Capture the cell that displays the provided text and extract its [x, y] central coordinate. 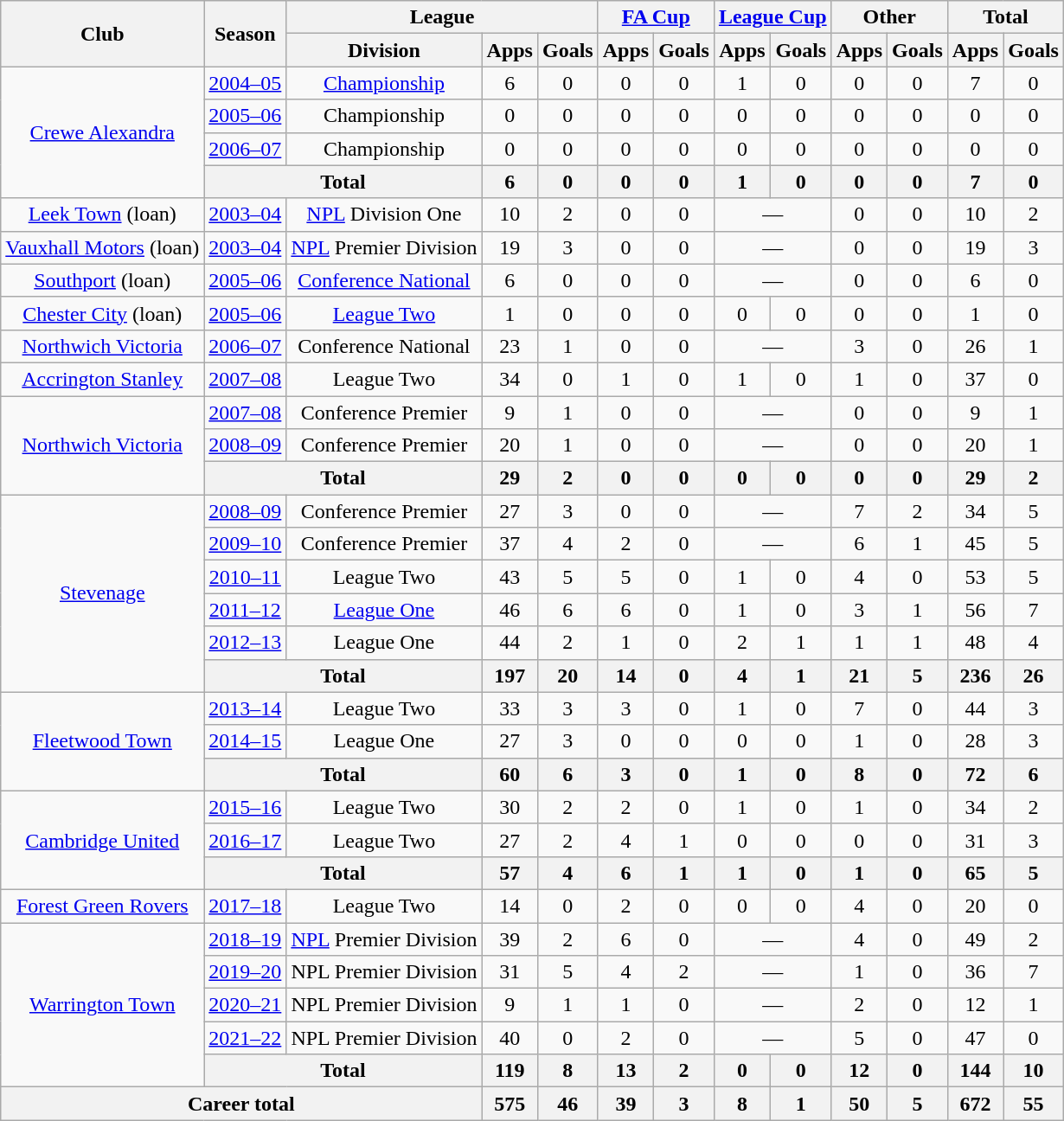
49 [975, 938]
2020–21 [246, 1005]
55 [1034, 1104]
672 [975, 1104]
Fleetwood Town [102, 741]
57 [510, 873]
2021–22 [246, 1038]
Vauxhall Motors (loan) [102, 247]
236 [975, 676]
Leek Town (loan) [102, 215]
30 [510, 807]
FA Cup [656, 17]
2018–19 [246, 938]
36 [975, 972]
2014–15 [246, 741]
Club [102, 34]
Career total [241, 1104]
Stevenage [102, 593]
Other [889, 17]
Forest Green Rovers [102, 906]
28 [975, 741]
2010–11 [246, 577]
2004–05 [246, 83]
2013–14 [246, 708]
45 [975, 544]
43 [510, 577]
Warrington Town [102, 1004]
2019–20 [246, 972]
50 [859, 1104]
47 [975, 1038]
60 [510, 774]
2009–10 [246, 544]
119 [510, 1071]
Accrington Stanley [102, 379]
53 [975, 577]
48 [975, 643]
197 [510, 676]
33 [510, 708]
21 [859, 676]
56 [975, 610]
2012–13 [246, 643]
Southport (loan) [102, 280]
144 [975, 1071]
2015–16 [246, 807]
2016–17 [246, 840]
65 [975, 873]
Chester City (loan) [102, 313]
72 [975, 774]
Division [384, 50]
NPL Division One [384, 215]
2017–18 [246, 906]
League [442, 17]
23 [510, 346]
Cambridge United [102, 840]
13 [625, 1071]
League Cup [772, 17]
575 [510, 1104]
Crewe Alexandra [102, 132]
Season [246, 34]
2011–12 [246, 610]
40 [510, 1038]
